Output the [x, y] coordinate of the center of the cell containing the given text.  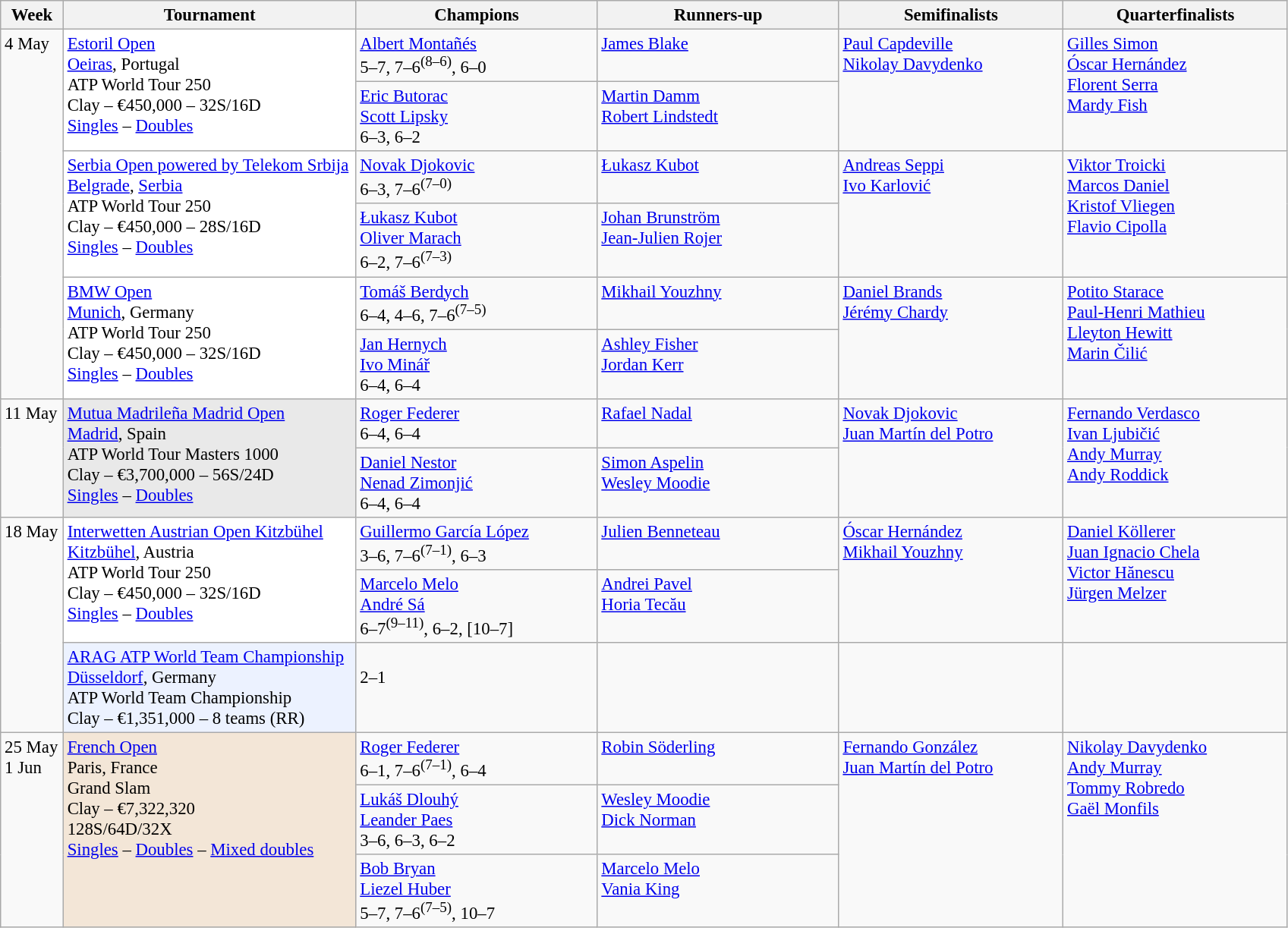
Mutua Madrileña Madrid Open Madrid, SpainATP World Tour Masters 1000Clay – €3,700,000 – 56S/24DSingles – Doubles [209, 458]
18 May [32, 625]
Simon Aspelin Wesley Moodie [718, 483]
Johan Brunström Jean-Julien Rojer [718, 240]
Tournament [209, 15]
Guillermo García López3–6, 7–6(7–1), 6–3 [477, 543]
Quarterfinalists [1176, 15]
11 May [32, 458]
Ashley Fisher Jordan Kerr [718, 364]
Jan Hernych Ivo Minář6–4, 6–4 [477, 364]
Fernando Verdasco Ivan Ljubičić Andy Murray Andy Roddick [1176, 458]
Lukáš Dlouhý Leander Paes3–6, 6–3, 6–2 [477, 820]
Martin Damm Robert Lindstedt [718, 117]
Champions [477, 15]
Roger Federer6–1, 7–6(7–1), 6–4 [477, 759]
4 May [32, 214]
Daniel Nestor Nenad Zimonjić6–4, 6–4 [477, 483]
Marcelo Melo André Sá6–7(9–11), 6–2, [10–7] [477, 606]
James Blake [718, 56]
Gilles Simon Óscar Hernández Florent Serra Mardy Fish [1176, 91]
Week [32, 15]
Novak Djokovic Juan Martín del Potro [951, 458]
Andrei Pavel Horia Tecău [718, 606]
Fernando González Juan Martín del Potro [951, 830]
Interwetten Austrian Open Kitzbühel Kitzbühel, AustriaATP World Tour 250Clay – €450,000 – 32S/16DSingles – Doubles [209, 580]
Marcelo Melo Vania King [718, 891]
Daniel Köllerer Juan Ignacio Chela Victor Hănescu Jürgen Melzer [1176, 580]
Łukasz Kubot [718, 178]
Roger Federer6–4, 6–4 [477, 423]
Albert Montañés5–7, 7–6(8–6), 6–0 [477, 56]
Runners-up [718, 15]
Semifinalists [951, 15]
Daniel Brands Jérémy Chardy [951, 338]
BMW OpenMunich, GermanyATP World Tour 250Clay – €450,000 – 32S/16DSingles – Doubles [209, 338]
Serbia Open powered by Telekom Srbija Belgrade, SerbiaATP World Tour 250Clay – €450,000 – 28S/16DSingles – Doubles [209, 214]
Paul Capdeville Nikolay Davydenko [951, 91]
Potito Starace Paul-Henri Mathieu Lleyton Hewitt Marin Čilić [1176, 338]
Julien Benneteau [718, 543]
Tomáš Berdych6–4, 4–6, 7–6(7–5) [477, 304]
Nikolay Davydenko Andy Murray Tommy Robredo Gaël Monfils [1176, 830]
ARAG ATP World Team Championship Düsseldorf, GermanyATP World Team ChampionshipClay – €1,351,000 – 8 teams (RR) [209, 687]
Rafael Nadal [718, 423]
Robin Söderling [718, 759]
Wesley Moodie Dick Norman [718, 820]
Viktor Troicki Marcos Daniel Kristof Vliegen Flavio Cipolla [1176, 214]
Andreas Seppi Ivo Karlović [951, 214]
French Open Paris, FranceGrand SlamClay – €7,322,320128S/64D/32XSingles – Doubles – Mixed doubles [209, 830]
Łukasz Kubot Oliver Marach6–2, 7–6(7–3) [477, 240]
2–1 [477, 687]
Bob Bryan Liezel Huber5–7, 7–6(7–5), 10–7 [477, 891]
Estoril Open Oeiras, PortugalATP World Tour 250Clay – €450,000 – 32S/16DSingles – Doubles [209, 91]
Mikhail Youzhny [718, 304]
Eric Butorac Scott Lipsky6–3, 6–2 [477, 117]
Óscar Hernández Mikhail Youzhny [951, 580]
25 May1 Jun [32, 830]
Novak Djokovic6–3, 7–6(7–0) [477, 178]
